Search for the cell housing the specified text and yield its [X, Y] center coordinate. 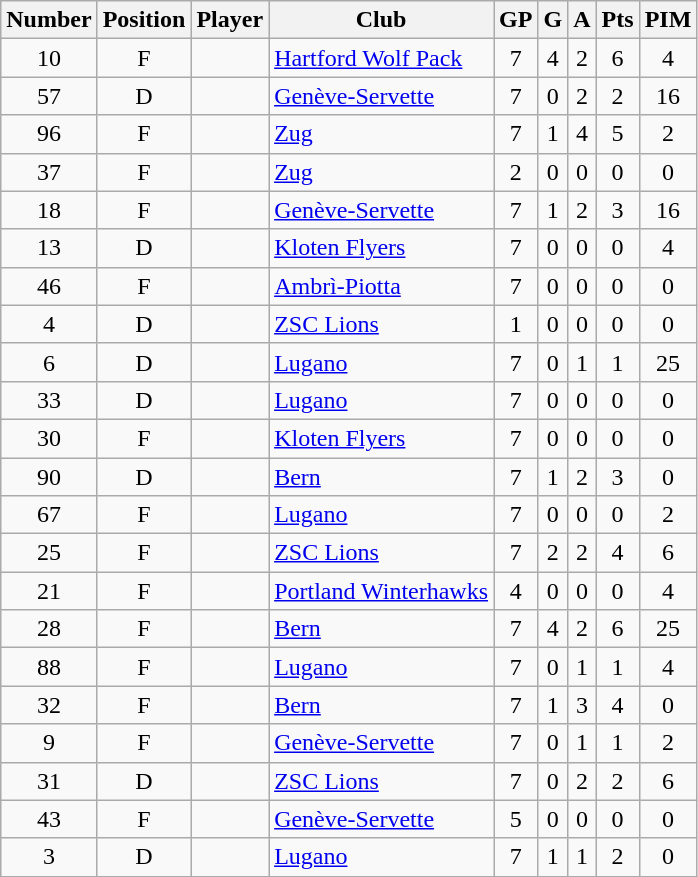
31 [49, 781]
33 [49, 400]
46 [49, 286]
Pts [618, 20]
96 [49, 134]
43 [49, 819]
57 [49, 96]
10 [49, 58]
Hartford Wolf Pack [382, 58]
9 [49, 743]
67 [49, 515]
Portland Winterhawks [382, 591]
18 [49, 210]
GP [516, 20]
Position [144, 20]
Number [49, 20]
32 [49, 705]
13 [49, 248]
Club [382, 20]
G [553, 20]
21 [49, 591]
Ambrì-Piotta [382, 286]
30 [49, 438]
A [582, 20]
PIM [668, 20]
37 [49, 172]
Player [230, 20]
90 [49, 477]
28 [49, 629]
88 [49, 667]
